Find where the given text appears and provide that cell's center as [X, Y] coordinate. 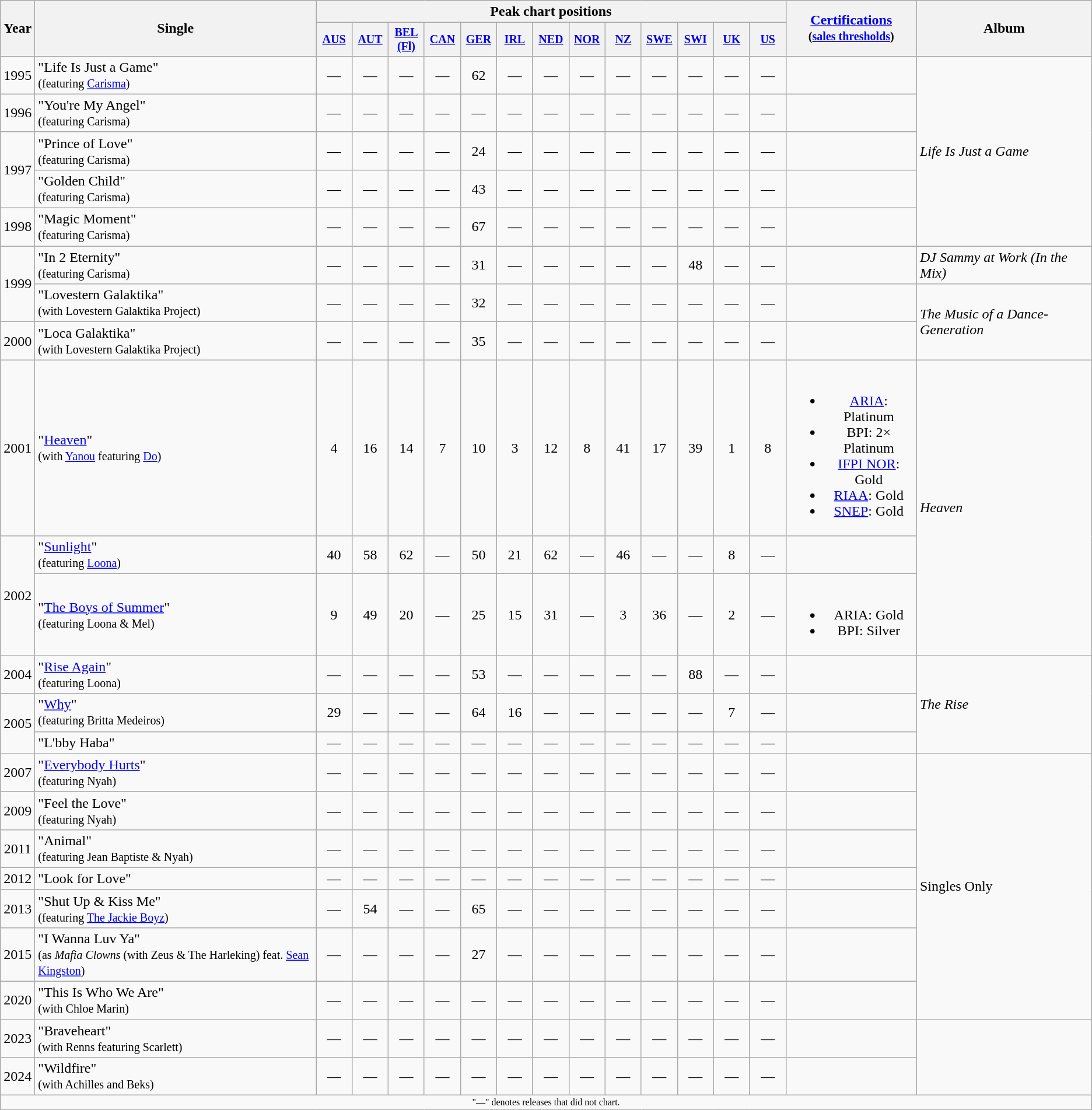
65 [478, 909]
20 [407, 615]
SWE [659, 40]
Life Is Just a Game [1004, 150]
1998 [17, 227]
36 [659, 615]
"—" denotes releases that did not chart. [546, 1102]
"Braveheart"(with Renns featuring Scarlett) [176, 1038]
NOR [587, 40]
US [768, 40]
2002 [17, 596]
"Feel the Love"(featuring Nyah) [176, 811]
Album [1004, 29]
35 [478, 341]
1 [731, 448]
64 [478, 713]
40 [334, 555]
54 [370, 909]
48 [695, 265]
2005 [17, 723]
Single [176, 29]
2009 [17, 811]
24 [478, 150]
"The Boys of Summer"(featuring Loona & Mel) [176, 615]
58 [370, 555]
67 [478, 227]
1999 [17, 284]
"Shut Up & Kiss Me"(featuring The Jackie Boyz) [176, 909]
SWI [695, 40]
The Rise [1004, 705]
Heaven [1004, 507]
BEL(Fl) [407, 40]
CAN [442, 40]
53 [478, 674]
2020 [17, 1001]
"Everybody Hurts"(featuring Nyah) [176, 772]
2013 [17, 909]
49 [370, 615]
46 [623, 555]
"L'bby Haba" [176, 743]
"This Is Who We Are"(with Chloe Marin) [176, 1001]
Singles Only [1004, 887]
GER [478, 40]
17 [659, 448]
43 [478, 189]
2007 [17, 772]
Peak chart positions [551, 12]
"In 2 Eternity"(featuring Carisma) [176, 265]
4 [334, 448]
"Loca Galaktika"(with Lovestern Galaktika Project) [176, 341]
Year [17, 29]
39 [695, 448]
ARIA: PlatinumBPI: 2× PlatinumIFPI NOR: GoldRIAA: GoldSNEP: Gold [851, 448]
2004 [17, 674]
1995 [17, 75]
"Prince of Love"(featuring Carisma) [176, 150]
NZ [623, 40]
2023 [17, 1038]
"Look for Love" [176, 878]
2001 [17, 448]
50 [478, 555]
"Magic Moment"(featuring Carisma) [176, 227]
2011 [17, 848]
12 [551, 448]
88 [695, 674]
Certifications(sales thresholds) [851, 29]
15 [514, 615]
ARIA: GoldBPI: Silver [851, 615]
2 [731, 615]
2015 [17, 954]
2024 [17, 1077]
"I Wanna Luv Ya"(as Mafia Clowns (with Zeus & The Harleking) feat. Sean Kingston) [176, 954]
"Heaven"(with Yanou featuring Do) [176, 448]
"Lovestern Galaktika"(with Lovestern Galaktika Project) [176, 303]
UK [731, 40]
10 [478, 448]
14 [407, 448]
"Rise Again"(featuring Loona) [176, 674]
32 [478, 303]
2000 [17, 341]
AUS [334, 40]
"You're My Angel"(featuring Carisma) [176, 113]
25 [478, 615]
41 [623, 448]
AUT [370, 40]
1997 [17, 170]
27 [478, 954]
"Animal"(featuring Jean Baptiste & Nyah) [176, 848]
"Wildfire"(with Achilles and Beks) [176, 1077]
The Music of a Dance-Generation [1004, 322]
"Why"(featuring Britta Medeiros) [176, 713]
"Life Is Just a Game"(featuring Carisma) [176, 75]
1996 [17, 113]
2012 [17, 878]
IRL [514, 40]
"Golden Child"(featuring Carisma) [176, 189]
"Sunlight"(featuring Loona) [176, 555]
DJ Sammy at Work (In the Mix) [1004, 265]
21 [514, 555]
9 [334, 615]
NED [551, 40]
29 [334, 713]
